Locate the cell with the specified text and output its [x, y] center coordinate. 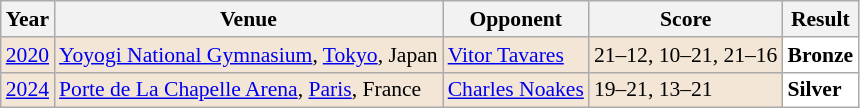
Opponent [516, 19]
Venue [248, 19]
Year [28, 19]
Charles Noakes [516, 90]
Yoyogi National Gymnasium, Tokyo, Japan [248, 55]
21–12, 10–21, 21–16 [686, 55]
Score [686, 19]
Silver [820, 90]
19–21, 13–21 [686, 90]
Porte de La Chapelle Arena, Paris, France [248, 90]
2020 [28, 55]
2024 [28, 90]
Vitor Tavares [516, 55]
Bronze [820, 55]
Result [820, 19]
